Output the [x, y] coordinate of the center of the cell containing the given text.  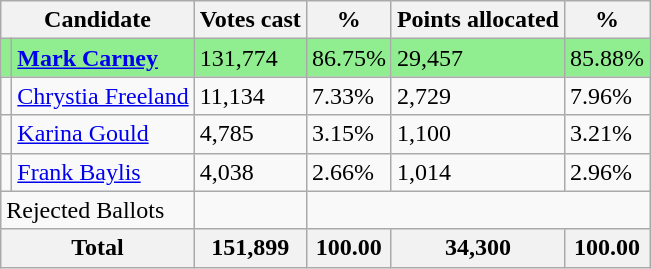
7.33% [348, 96]
Karina Gould [103, 134]
3.21% [606, 134]
Chrystia Freeland [103, 96]
3.15% [348, 134]
Points allocated [478, 20]
2,729 [478, 96]
4,038 [250, 172]
11,134 [250, 96]
85.88% [606, 58]
4,785 [250, 134]
2.66% [348, 172]
1,100 [478, 134]
7.96% [606, 96]
Votes cast [250, 20]
1,014 [478, 172]
Total [98, 248]
34,300 [478, 248]
86.75% [348, 58]
131,774 [250, 58]
Frank Baylis [103, 172]
151,899 [250, 248]
29,457 [478, 58]
Mark Carney [103, 58]
Rejected Ballots [98, 210]
Candidate [98, 20]
2.96% [606, 172]
